Capture the cell that displays the provided text and extract its [X, Y] central coordinate. 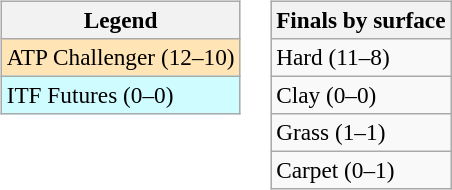
Clay (0–0) [361, 95]
Hard (11–8) [361, 57]
ITF Futures (0–0) [120, 95]
Carpet (0–1) [361, 171]
Legend [120, 20]
Finals by surface [361, 20]
ATP Challenger (12–10) [120, 57]
Grass (1–1) [361, 133]
